Detect which cell encompasses the target text, then output its (x, y) center coordinate. 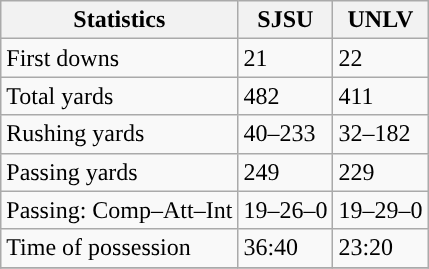
482 (286, 96)
Passing: Comp–Att–Int (120, 210)
249 (286, 172)
Passing yards (120, 172)
23:20 (380, 248)
19–26–0 (286, 210)
21 (286, 58)
40–233 (286, 134)
229 (380, 172)
36:40 (286, 248)
411 (380, 96)
Total yards (120, 96)
SJSU (286, 20)
Time of possession (120, 248)
19–29–0 (380, 210)
Rushing yards (120, 134)
22 (380, 58)
32–182 (380, 134)
UNLV (380, 20)
First downs (120, 58)
Statistics (120, 20)
